Find where the given text appears and provide that cell's center as (X, Y) coordinate. 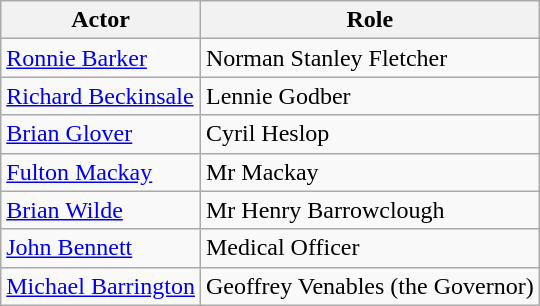
Richard Beckinsale (101, 96)
Medical Officer (370, 248)
Fulton Mackay (101, 172)
Lennie Godber (370, 96)
Brian Glover (101, 134)
Norman Stanley Fletcher (370, 58)
Mr Henry Barrowclough (370, 210)
Michael Barrington (101, 286)
Actor (101, 20)
Geoffrey Venables (the Governor) (370, 286)
Ronnie Barker (101, 58)
John Bennett (101, 248)
Role (370, 20)
Mr Mackay (370, 172)
Cyril Heslop (370, 134)
Brian Wilde (101, 210)
